Output the [x, y] coordinate of the center of the cell containing the given text.  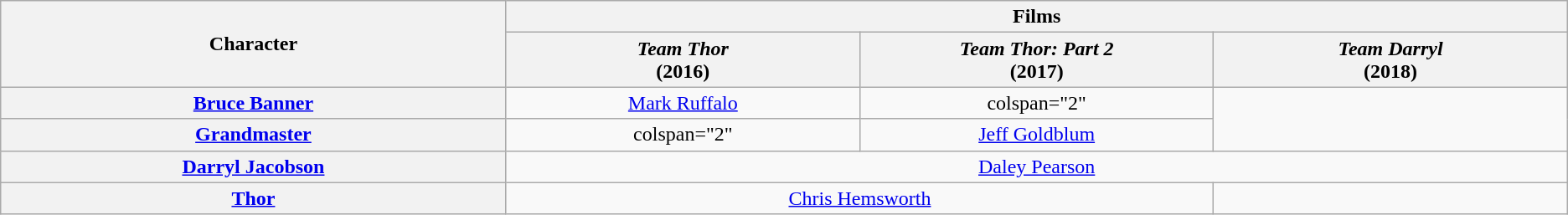
Darryl Jacobson [253, 166]
Mark Ruffalo [683, 103]
Films [1037, 17]
Chris Hemsworth [859, 198]
Daley Pearson [1037, 166]
Jeff Goldblum [1036, 135]
Grandmaster [253, 135]
Thor [253, 198]
Team Darryl(2018) [1390, 60]
Team Thor: Part 2(2017) [1036, 60]
Character [253, 44]
Team Thor(2016) [683, 60]
Bruce Banner [253, 103]
